Scan for the cell matching the given text and deliver its (x, y) coordinate at center. 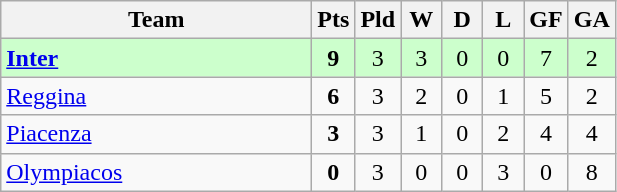
Team (156, 20)
5 (546, 96)
L (504, 20)
Inter (156, 58)
7 (546, 58)
GF (546, 20)
9 (334, 58)
Pld (378, 20)
Olympiacos (156, 172)
Reggina (156, 96)
GA (592, 20)
Piacenza (156, 134)
8 (592, 172)
D (462, 20)
6 (334, 96)
Pts (334, 20)
W (422, 20)
